Output the [X, Y] coordinate of the center of the cell containing the given text.  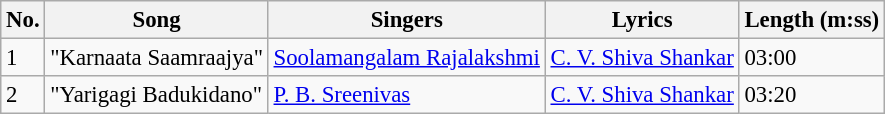
1 [23, 58]
Singers [406, 20]
No. [23, 20]
P. B. Sreenivas [406, 95]
03:20 [812, 95]
2 [23, 95]
Soolamangalam Rajalakshmi [406, 58]
03:00 [812, 58]
"Yarigagi Badukidano" [156, 95]
"Karnaata Saamraajya" [156, 58]
Song [156, 20]
Length (m:ss) [812, 20]
Lyrics [642, 20]
